Detect which cell encompasses the target text, then output its (X, Y) center coordinate. 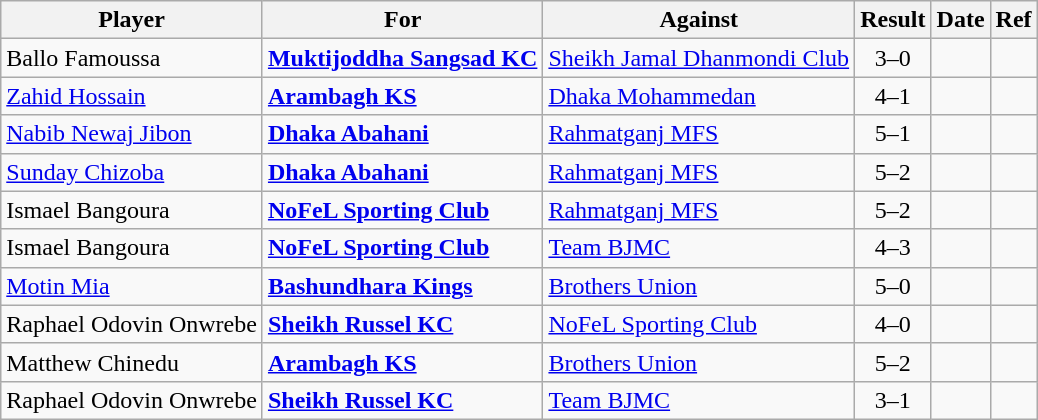
Nabib Newaj Jibon (132, 134)
Against (699, 20)
Player (132, 20)
3–1 (893, 400)
5–0 (893, 286)
Zahid Hossain (132, 96)
Motin Mia (132, 286)
4–3 (893, 248)
Dhaka Mohammedan (699, 96)
3–0 (893, 58)
4–1 (893, 96)
Sunday Chizoba (132, 172)
5–1 (893, 134)
Date (960, 20)
For (402, 20)
Ref (1014, 20)
Ballo Famoussa (132, 58)
Bashundhara Kings (402, 286)
Muktijoddha Sangsad KC (402, 58)
4–0 (893, 324)
Sheikh Jamal Dhanmondi Club (699, 58)
Result (893, 20)
Matthew Chinedu (132, 362)
